Extract the (x, y) coordinate from the center of the cell holding the provided text.  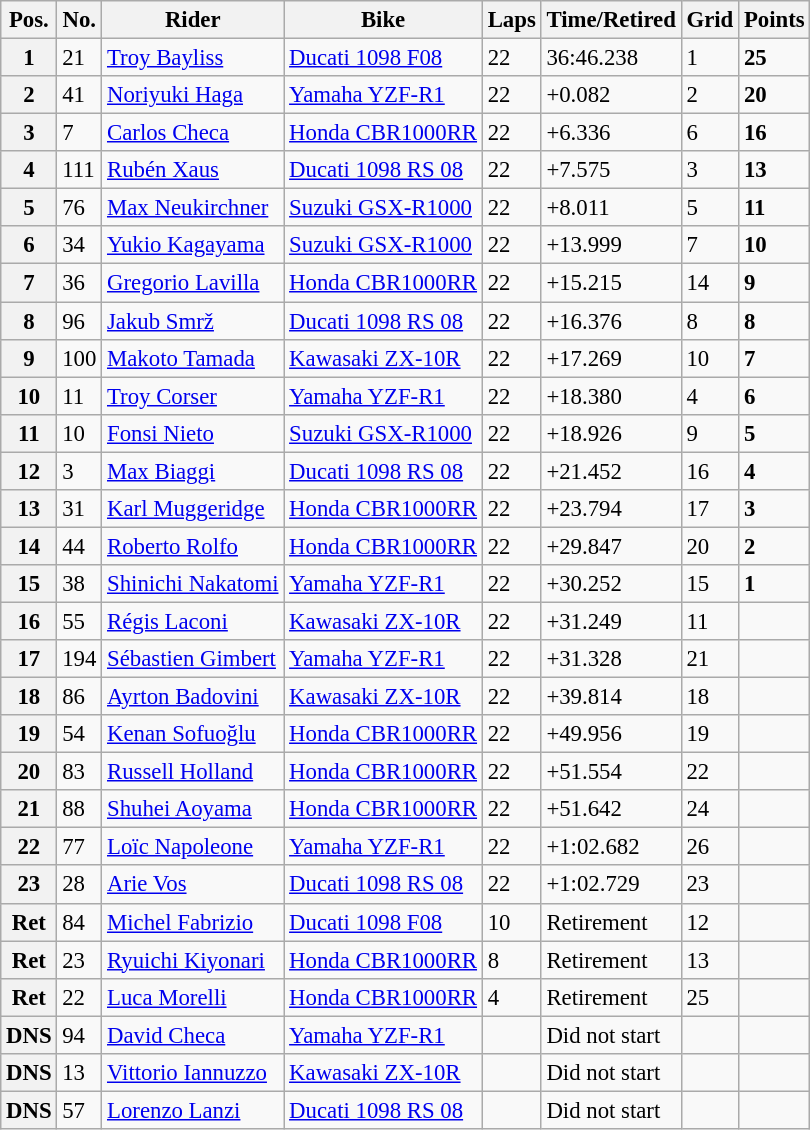
+7.575 (611, 170)
88 (80, 809)
Troy Bayliss (193, 58)
+51.642 (611, 809)
David Checa (193, 1035)
+15.215 (611, 283)
Troy Corser (193, 396)
+39.814 (611, 697)
24 (710, 809)
100 (80, 358)
28 (80, 885)
Pos. (29, 20)
77 (80, 847)
+1:02.729 (611, 885)
Rubén Xaus (193, 170)
83 (80, 772)
36:46.238 (611, 58)
Kenan Sofuoğlu (193, 734)
+23.794 (611, 509)
Makoto Tamada (193, 358)
Bike (384, 20)
+18.380 (611, 396)
Ayrton Badovini (193, 697)
84 (80, 922)
54 (80, 734)
Loïc Napoleone (193, 847)
Arie Vos (193, 885)
76 (80, 208)
Noriyuki Haga (193, 95)
No. (80, 20)
38 (80, 584)
31 (80, 509)
96 (80, 321)
Vittorio Iannuzzo (193, 1073)
+17.269 (611, 358)
+31.328 (611, 659)
Russell Holland (193, 772)
36 (80, 283)
Gregorio Lavilla (193, 283)
Laps (512, 20)
+21.452 (611, 471)
44 (80, 546)
+13.999 (611, 245)
+29.847 (611, 546)
Fonsi Nieto (193, 433)
57 (80, 1110)
41 (80, 95)
Grid (710, 20)
Yukio Kagayama (193, 245)
+31.249 (611, 621)
26 (710, 847)
Max Neukirchner (193, 208)
Shuhei Aoyama (193, 809)
94 (80, 1035)
+6.336 (611, 133)
Sébastien Gimbert (193, 659)
Max Biaggi (193, 471)
+16.376 (611, 321)
194 (80, 659)
34 (80, 245)
Lorenzo Lanzi (193, 1110)
Ryuichi Kiyonari (193, 960)
Time/Retired (611, 20)
Points (774, 20)
+49.956 (611, 734)
Michel Fabrizio (193, 922)
+51.554 (611, 772)
Karl Muggeridge (193, 509)
55 (80, 621)
Roberto Rolfo (193, 546)
+8.011 (611, 208)
Jakub Smrž (193, 321)
Luca Morelli (193, 997)
111 (80, 170)
+18.926 (611, 433)
86 (80, 697)
+0.082 (611, 95)
+1:02.682 (611, 847)
Rider (193, 20)
Carlos Checa (193, 133)
Shinichi Nakatomi (193, 584)
Régis Laconi (193, 621)
+30.252 (611, 584)
